Detect which cell encompasses the target text, then output its (x, y) center coordinate. 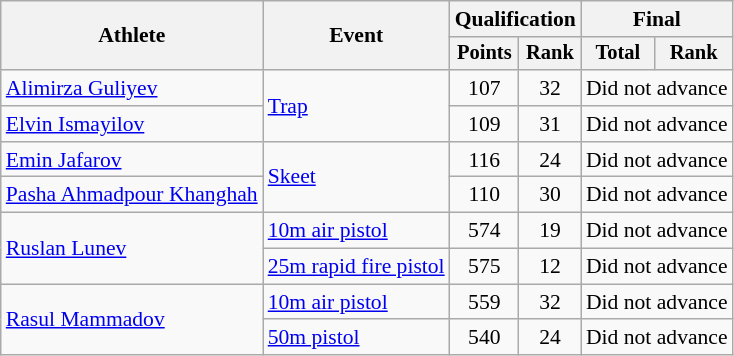
110 (484, 195)
Trap (356, 106)
Points (484, 54)
Qualification (516, 19)
Emin Jafarov (132, 160)
575 (484, 267)
31 (550, 124)
25m rapid fire pistol (356, 267)
Alimirza Guliyev (132, 88)
116 (484, 160)
12 (550, 267)
107 (484, 88)
559 (484, 302)
Ruslan Lunev (132, 248)
Athlete (132, 36)
Elvin Ismayilov (132, 124)
574 (484, 231)
Event (356, 36)
19 (550, 231)
Rasul Mammadov (132, 320)
109 (484, 124)
Skeet (356, 178)
Pasha Ahmadpour Khanghah (132, 195)
Final (657, 19)
50m pistol (356, 338)
Total (618, 54)
540 (484, 338)
30 (550, 195)
